Scan for the cell matching the given text and deliver its [X, Y] coordinate at center. 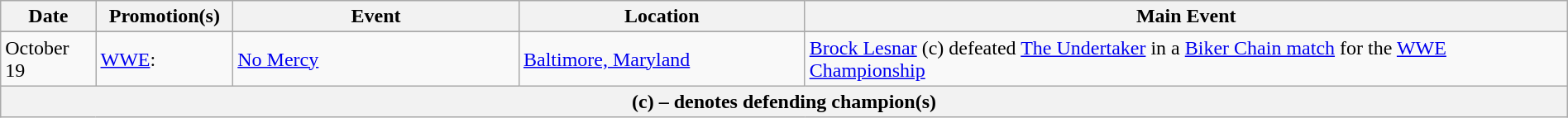
Promotion(s) [165, 17]
Main Event [1186, 17]
WWE: [165, 59]
October 19 [48, 59]
No Mercy [376, 59]
Brock Lesnar (c) defeated The Undertaker in a Biker Chain match for the WWE Championship [1186, 59]
Date [48, 17]
Location [662, 17]
Event [376, 17]
(c) – denotes defending champion(s) [784, 101]
Baltimore, Maryland [662, 59]
